Return [x, y] of the center of cell containing provided text 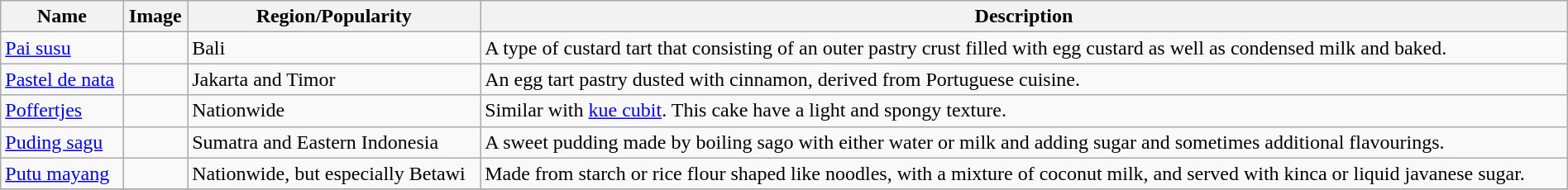
Pai susu [62, 48]
Nationwide, but especially Betawi [334, 173]
Puding sagu [62, 142]
An egg tart pastry dusted with cinnamon, derived from Portuguese cuisine. [1024, 79]
Poffertjes [62, 111]
Putu mayang [62, 173]
Image [155, 17]
Made from starch or rice flour shaped like noodles, with a mixture of coconut milk, and served with kinca or liquid javanese sugar. [1024, 173]
A sweet pudding made by boiling sago with either water or milk and adding sugar and sometimes additional flavourings. [1024, 142]
Name [62, 17]
Bali [334, 48]
Nationwide [334, 111]
Region/Popularity [334, 17]
Pastel de nata [62, 79]
A type of custard tart that consisting of an outer pastry crust filled with egg custard as well as condensed milk and baked. [1024, 48]
Sumatra and Eastern Indonesia [334, 142]
Jakarta and Timor [334, 79]
Similar with kue cubit. This cake have a light and spongy texture. [1024, 111]
Description [1024, 17]
